Detect which cell encompasses the target text, then output its (x, y) center coordinate. 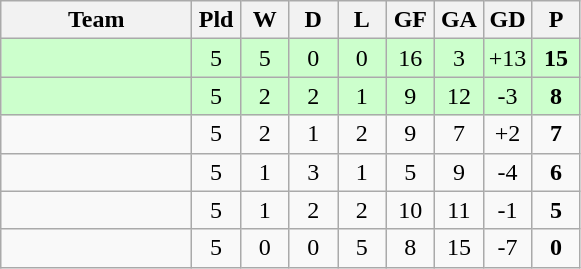
Team (96, 20)
W (264, 20)
-3 (508, 96)
11 (460, 210)
10 (410, 210)
Pld (216, 20)
6 (556, 172)
12 (460, 96)
GF (410, 20)
-7 (508, 248)
GD (508, 20)
+2 (508, 134)
D (314, 20)
16 (410, 58)
P (556, 20)
L (362, 20)
GA (460, 20)
+13 (508, 58)
-4 (508, 172)
-1 (508, 210)
